For the text-containing cell, return its midpoint in (X, Y) coordinate format. 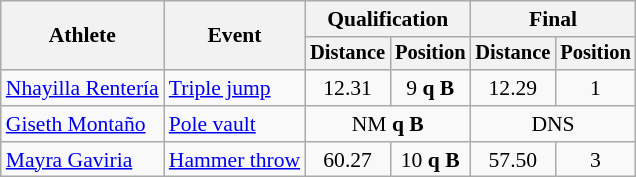
Qualification (388, 19)
Final (552, 19)
Triple jump (234, 88)
Event (234, 36)
1 (595, 88)
12.31 (348, 88)
Nhayilla Rentería (82, 88)
Athlete (82, 36)
Pole vault (234, 124)
9 q B (430, 88)
Giseth Montaño (82, 124)
NM q B (388, 124)
12.29 (512, 88)
DNS (552, 124)
